Extract the (X, Y) coordinate from the center of the cell holding the provided text.  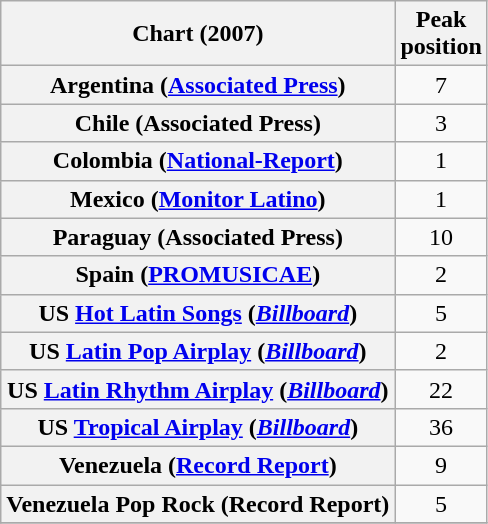
9 (441, 465)
Venezuela (Record Report) (198, 465)
36 (441, 427)
Venezuela Pop Rock (Record Report) (198, 503)
Chile (Associated Press) (198, 123)
Spain (PROMUSICAE) (198, 275)
Chart (2007) (198, 34)
US Latin Pop Airplay (Billboard) (198, 351)
Colombia (National-Report) (198, 161)
3 (441, 123)
Mexico (Monitor Latino) (198, 199)
US Latin Rhythm Airplay (Billboard) (198, 389)
Paraguay (Associated Press) (198, 237)
Peakposition (441, 34)
US Hot Latin Songs (Billboard) (198, 313)
Argentina (Associated Press) (198, 85)
US Tropical Airplay (Billboard) (198, 427)
7 (441, 85)
22 (441, 389)
10 (441, 237)
